From the cell containing the given text, extract its center point as [X, Y] coordinate. 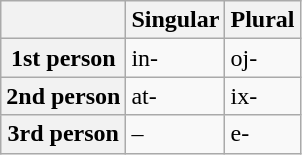
in- [176, 58]
Singular [176, 20]
1st person [64, 58]
e- [262, 134]
Plural [262, 20]
3rd person [64, 134]
ix- [262, 96]
at- [176, 96]
oj- [262, 58]
– [176, 134]
2nd person [64, 96]
